Determine the (x, y) coordinate at the center of the cell enclosing the given text.  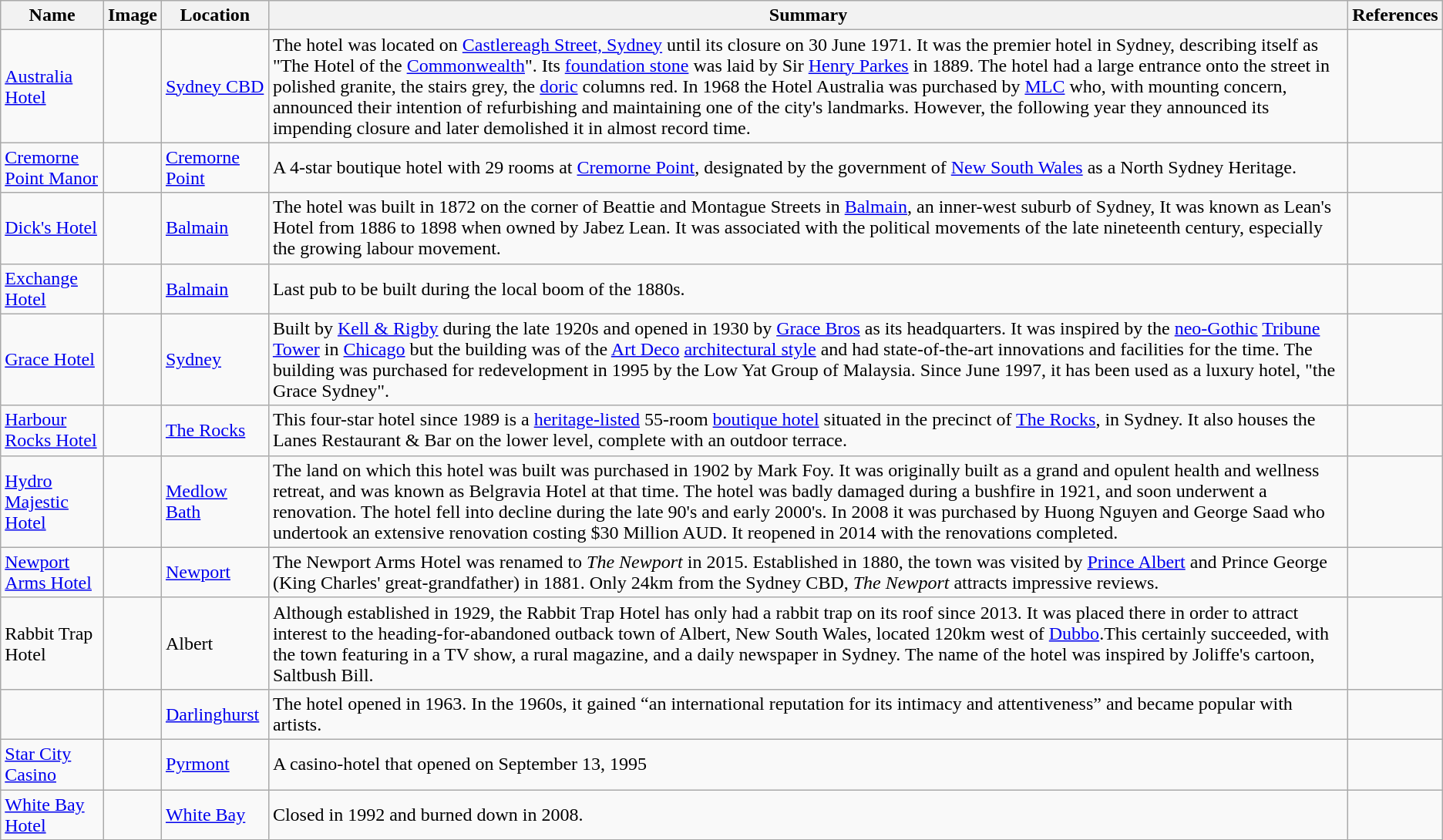
Hydro Majestic Hotel (52, 501)
Australia Hotel (52, 86)
References (1395, 15)
Darlinghurst (214, 714)
Grace Hotel (52, 359)
Star City Casino (52, 764)
White Bay Hotel (52, 814)
Harbour Rocks Hotel (52, 430)
Last pub to be built during the local boom of the 1880s. (808, 288)
A casino-hotel that opened on September 13, 1995 (808, 764)
A 4-star boutique hotel with 29 rooms at Cremorne Point, designated by the government of New South Wales as a North Sydney Heritage. (808, 168)
Pyrmont (214, 764)
Sydney (214, 359)
Sydney CBD (214, 86)
Closed in 1992 and burned down in 2008. (808, 814)
Newport (214, 572)
Location (214, 15)
Cremorne Point (214, 168)
White Bay (214, 814)
Image (133, 15)
Summary (808, 15)
Albert (214, 643)
The Rocks (214, 430)
The hotel opened in 1963. In the 1960s, it gained “an international reputation for its intimacy and attentiveness” and became popular with artists. (808, 714)
Cremorne Point Manor (52, 168)
Dick's Hotel (52, 228)
Name (52, 15)
Newport Arms Hotel (52, 572)
Exchange Hotel (52, 288)
Rabbit Trap Hotel (52, 643)
Medlow Bath (214, 501)
